From the cell containing the given text, extract its center point as [x, y] coordinate. 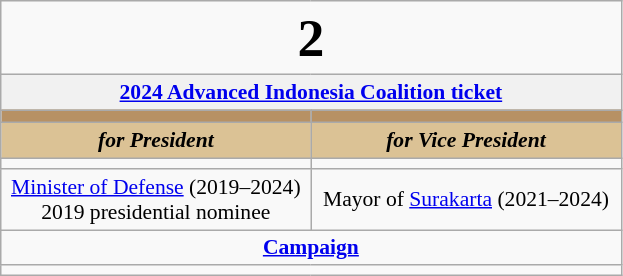
Campaign [311, 248]
Mayor of Surakarta (2021–2024) [466, 200]
for Vice President [466, 141]
for President [156, 141]
Minister of Defense (2019–2024)2019 presidential nominee [156, 200]
2024 Advanced Indonesia Coalition ticket [311, 92]
2 [311, 38]
